Detect which cell encompasses the target text, then output its (X, Y) center coordinate. 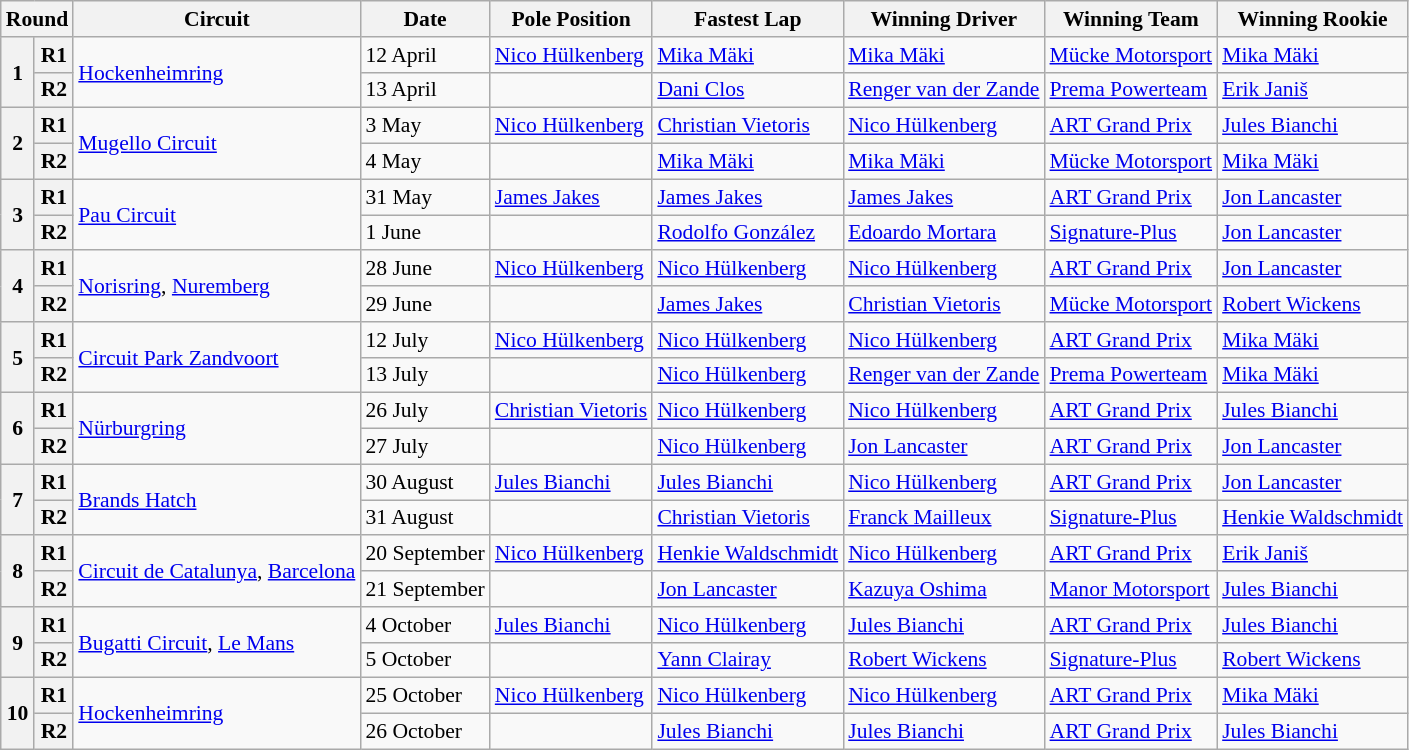
4 October (424, 625)
20 September (424, 554)
28 June (424, 269)
Brands Hatch (216, 500)
4 May (424, 162)
Nürburgring (216, 428)
Kazuya Oshima (944, 589)
13 April (424, 90)
7 (18, 500)
4 (18, 286)
5 October (424, 660)
Manor Motorsport (1132, 589)
25 October (424, 696)
Pau Circuit (216, 214)
3 (18, 214)
3 May (424, 126)
Rodolfo González (748, 233)
9 (18, 642)
2 (18, 144)
Date (424, 19)
8 (18, 572)
Circuit (216, 19)
5 (18, 358)
Norisring, Nuremberg (216, 286)
26 October (424, 732)
Yann Clairay (748, 660)
Winning Team (1132, 19)
Edoardo Mortara (944, 233)
1 (18, 72)
27 July (424, 447)
Winning Driver (944, 19)
30 August (424, 482)
31 August (424, 518)
Franck Mailleux (944, 518)
Pole Position (572, 19)
31 May (424, 197)
12 July (424, 340)
Round (38, 19)
10 (18, 714)
12 April (424, 55)
1 June (424, 233)
Circuit Park Zandvoort (216, 358)
Fastest Lap (748, 19)
6 (18, 428)
Bugatti Circuit, Le Mans (216, 642)
Mugello Circuit (216, 144)
Circuit de Catalunya, Barcelona (216, 572)
Winning Rookie (1312, 19)
Dani Clos (748, 90)
13 July (424, 375)
21 September (424, 589)
26 July (424, 411)
29 June (424, 304)
